From the cell containing the given text, extract its center point as [X, Y] coordinate. 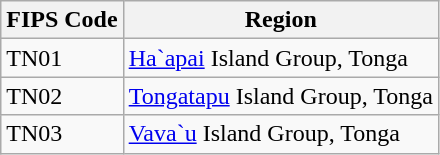
Tongatapu Island Group, Tonga [280, 96]
Vava`u Island Group, Tonga [280, 134]
TN03 [62, 134]
Ha`apai Island Group, Tonga [280, 58]
TN01 [62, 58]
FIPS Code [62, 20]
Region [280, 20]
TN02 [62, 96]
